From the cell containing the given text, extract its center point as (X, Y) coordinate. 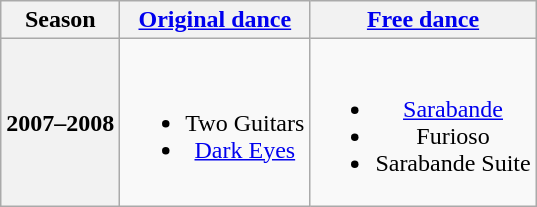
Two Guitars Dark Eyes (215, 122)
2007–2008 (60, 122)
Sarabande Furioso Sarabande Suite (423, 122)
Free dance (423, 20)
Original dance (215, 20)
Season (60, 20)
